Locate the cell with the specified text and output its (x, y) center coordinate. 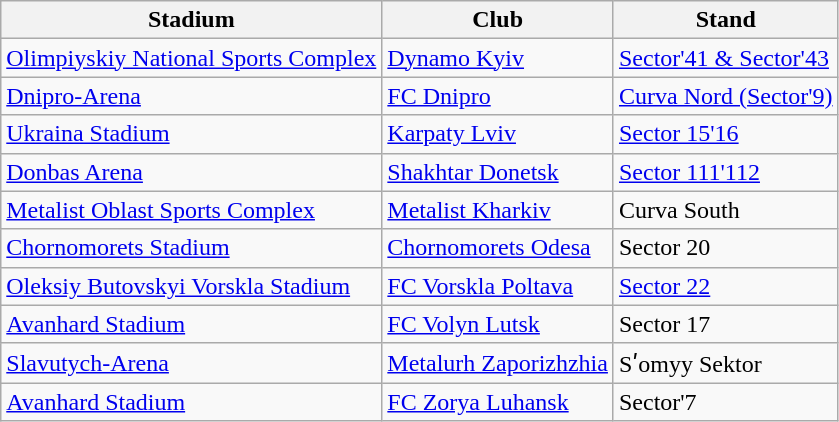
Olimpiyskiy National Sports Complex (192, 58)
Metalist Oblast Sports Complex (192, 210)
Metalist Kharkiv (498, 210)
Chornomorets Odesa (498, 248)
Club (498, 20)
Dnipro-Arena (192, 96)
Curva Nord (Sector'9) (726, 96)
Shakhtar Donetsk (498, 172)
Sector 15'16 (726, 134)
FC Dnipro (498, 96)
Stadium (192, 20)
Metalurh Zaporizhzhia (498, 363)
FC Vorskla Poltava (498, 286)
Donbas Arena (192, 172)
Karpaty Lviv (498, 134)
Stand (726, 20)
Chornomorets Stadium (192, 248)
Sector 111'112 (726, 172)
Sector'41 & Sector'43 (726, 58)
Oleksiy Butovskyi Vorskla Stadium (192, 286)
Sʹomyy Sektor (726, 363)
Dynamo Kyiv (498, 58)
Curva South (726, 210)
Sector 22 (726, 286)
FC Zorya Luhansk (498, 402)
Sector 20 (726, 248)
Slavutych-Arena (192, 363)
Sector 17 (726, 324)
Sector'7 (726, 402)
Ukraina Stadium (192, 134)
FC Volyn Lutsk (498, 324)
